Determine the [X, Y] coordinate at the center of the cell enclosing the given text.  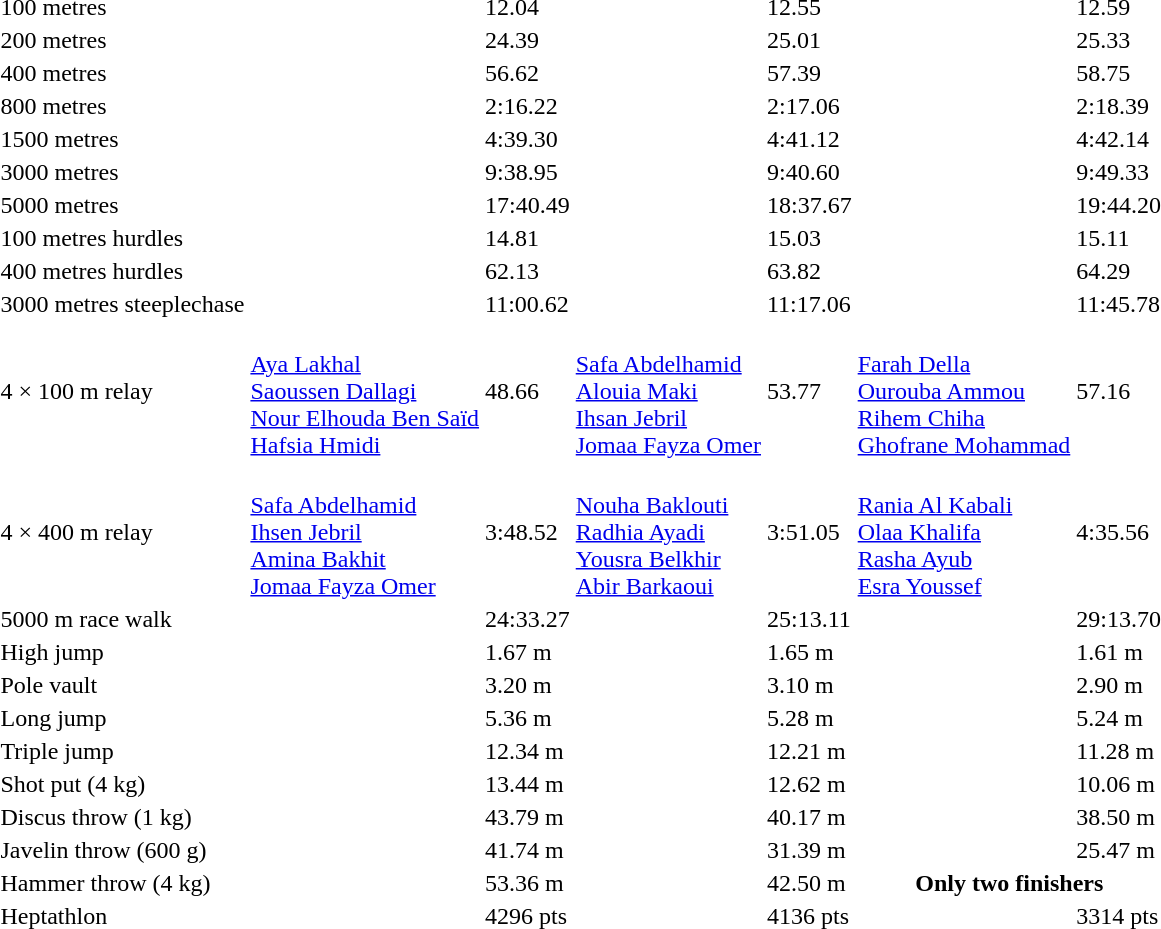
48.66 [528, 391]
Aya LakhalSaoussen DallagiNour Elhouda Ben SaïdHafsia Hmidi [365, 391]
12.62 m [810, 784]
25:13.11 [810, 619]
Safa AbdelhamidAlouia MakiIhsan JebrilJomaa Fayza Omer [668, 391]
24.39 [528, 40]
3:51.05 [810, 532]
4:41.12 [810, 139]
40.17 m [810, 817]
3.10 m [810, 685]
Farah DellaOurouba AmmouRihem ChihaGhofrane Mohammad [964, 391]
9:38.95 [528, 172]
42.50 m [810, 883]
53.77 [810, 391]
14.81 [528, 238]
1.67 m [528, 652]
15.03 [810, 238]
4:39.30 [528, 139]
Nouha BakloutiRadhia AyadiYousra BelkhirAbir Barkaoui [668, 532]
62.13 [528, 271]
Rania Al KabaliOlaa KhalifaRasha AyubEsra Youssef [964, 532]
5.36 m [528, 718]
11:17.06 [810, 304]
3:48.52 [528, 532]
41.74 m [528, 850]
31.39 m [810, 850]
9:40.60 [810, 172]
17:40.49 [528, 205]
57.39 [810, 73]
11:00.62 [528, 304]
63.82 [810, 271]
Safa AbdelhamidIhsen JebrilAmina BakhitJomaa Fayza Omer [365, 532]
13.44 m [528, 784]
56.62 [528, 73]
12.34 m [528, 751]
2:17.06 [810, 106]
1.65 m [810, 652]
25.01 [810, 40]
24:33.27 [528, 619]
12.21 m [810, 751]
43.79 m [528, 817]
53.36 m [528, 883]
18:37.67 [810, 205]
5.28 m [810, 718]
3.20 m [528, 685]
2:16.22 [528, 106]
